Return [X, Y] of the center of cell containing provided text 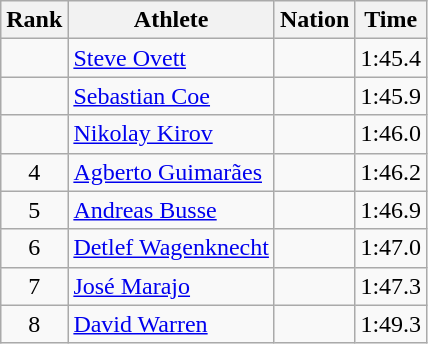
José Marajo [172, 286]
Rank [34, 20]
1:46.2 [391, 172]
1:47.0 [391, 248]
7 [34, 286]
1:47.3 [391, 286]
6 [34, 248]
Steve Ovett [172, 58]
4 [34, 172]
1:46.9 [391, 210]
Nation [314, 20]
David Warren [172, 324]
5 [34, 210]
Detlef Wagenknecht [172, 248]
Andreas Busse [172, 210]
Athlete [172, 20]
1:45.9 [391, 96]
1:45.4 [391, 58]
Nikolay Kirov [172, 134]
1:46.0 [391, 134]
1:49.3 [391, 324]
Agberto Guimarães [172, 172]
Sebastian Coe [172, 96]
8 [34, 324]
Time [391, 20]
